Return (X, Y) of the center of cell containing provided text 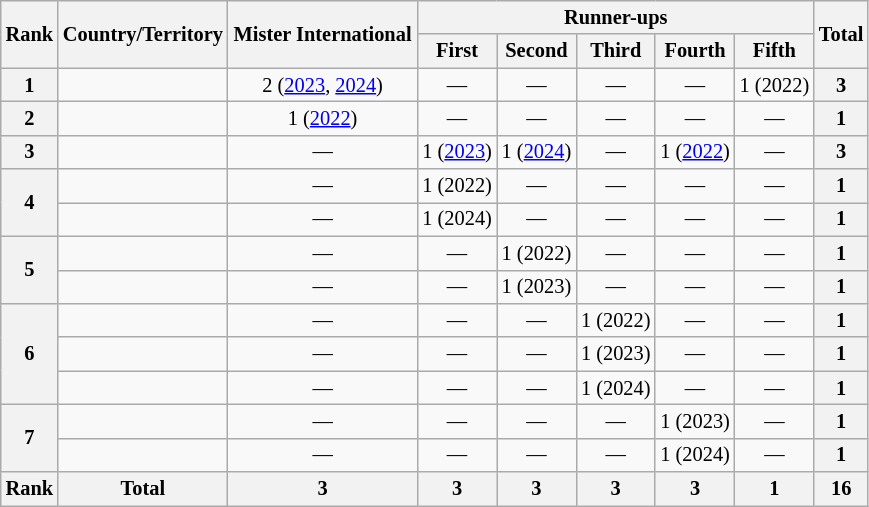
Third (616, 51)
Runner-ups (616, 17)
16 (841, 489)
2 (2023, 2024) (323, 85)
5 (30, 270)
Fifth (774, 51)
7 (30, 438)
Fourth (694, 51)
Second (536, 51)
6 (30, 354)
4 (30, 202)
2 (30, 118)
Mister International (323, 34)
First (456, 51)
Country/Territory (143, 34)
